Provide the (X, Y) coordinate of the cell's center where the given text is located.  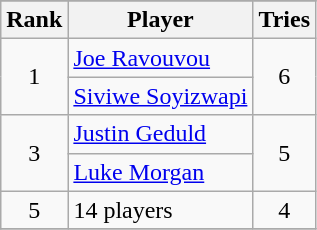
Player (160, 20)
Siviwe Soyizwapi (160, 96)
Tries (284, 20)
Joe Ravouvou (160, 58)
3 (34, 153)
6 (284, 77)
Rank (34, 20)
14 players (160, 210)
1 (34, 77)
4 (284, 210)
Luke Morgan (160, 172)
Justin Geduld (160, 134)
